Provide the [x, y] coordinate of the cell's center where the given text is located.  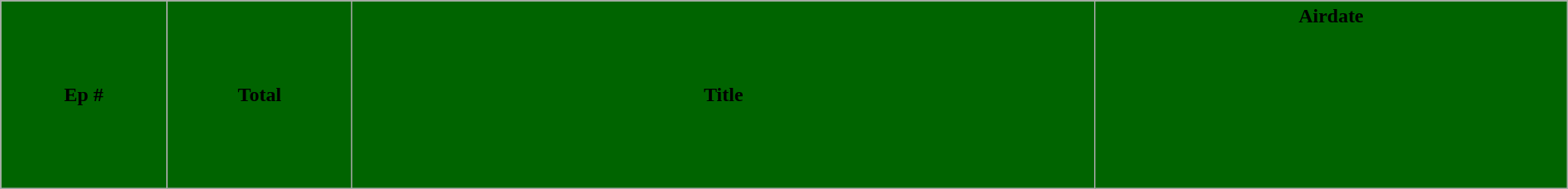
Ep # [84, 94]
Title [724, 94]
Total [260, 94]
Airdate [1331, 94]
